Capture the cell that displays the provided text and extract its (x, y) central coordinate. 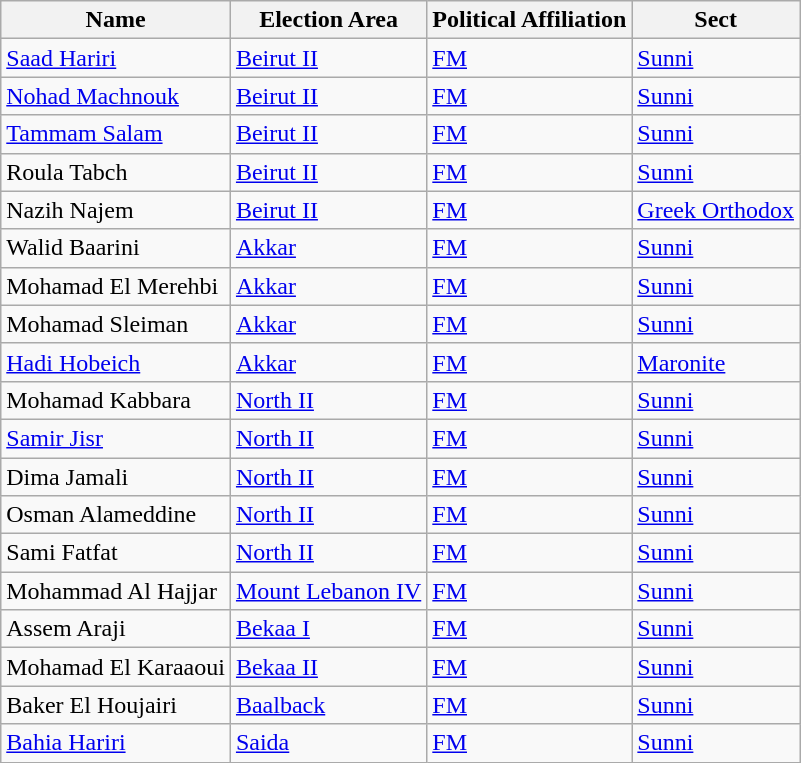
Baker El Houjairi (116, 705)
Saad Hariri (116, 58)
Mohammad Al Hajjar (116, 591)
Bekaa II (328, 667)
Bahia Hariri (116, 743)
Mount Lebanon IV (328, 591)
Baalback (328, 705)
Sect (716, 20)
Election Area (328, 20)
Saida (328, 743)
Osman Alameddine (116, 515)
Walid Baarini (116, 248)
Mohamad El Karaaoui (116, 667)
Nohad Machnouk (116, 96)
Maronite (716, 362)
Sami Fatfat (116, 553)
Bekaa I (328, 629)
Name (116, 20)
Roula Tabch (116, 172)
Mohamad Kabbara (116, 400)
Samir Jisr (116, 438)
Mohamad El Merehbi (116, 286)
Tammam Salam (116, 134)
Dima Jamali (116, 477)
Hadi Hobeich (116, 362)
Political Affiliation (530, 20)
Assem Araji (116, 629)
Mohamad Sleiman (116, 324)
Greek Orthodox (716, 210)
Nazih Najem (116, 210)
